Scan for the cell matching the given text and deliver its [x, y] coordinate at center. 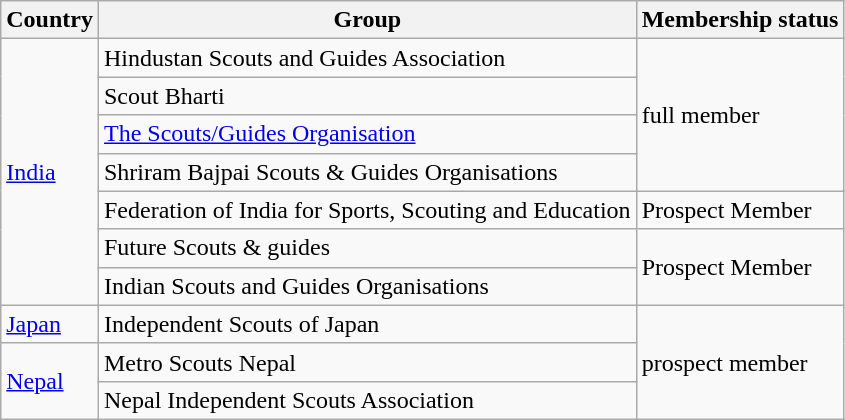
Metro Scouts Nepal [367, 362]
India [50, 172]
Hindustan Scouts and Guides Association [367, 58]
Shriram Bajpai Scouts & Guides Organisations [367, 172]
Independent Scouts of Japan [367, 324]
Indian Scouts and Guides Organisations [367, 286]
Country [50, 20]
Future Scouts & guides [367, 248]
Membership status [740, 20]
Japan [50, 324]
Federation of India for Sports, Scouting and Education [367, 210]
Group [367, 20]
Nepal Independent Scouts Association [367, 400]
The Scouts/Guides Organisation [367, 134]
Nepal [50, 381]
full member [740, 115]
Scout Bharti [367, 96]
prospect member [740, 362]
